Find where the given text appears and provide that cell's center as [X, Y] coordinate. 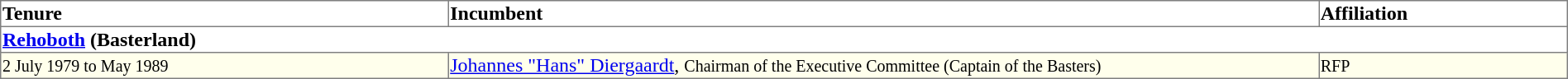
2 July 1979 to May 1989 [225, 66]
RFP [1444, 66]
Incumbent [883, 14]
Johannes "Hans" Diergaardt, Chairman of the Executive Committee (Captain of the Basters) [883, 66]
Rehoboth (Basterland) [784, 39]
Affiliation [1444, 14]
Tenure [225, 14]
